Return the (X, Y) coordinate for the center point of the cell that contains the specified text.  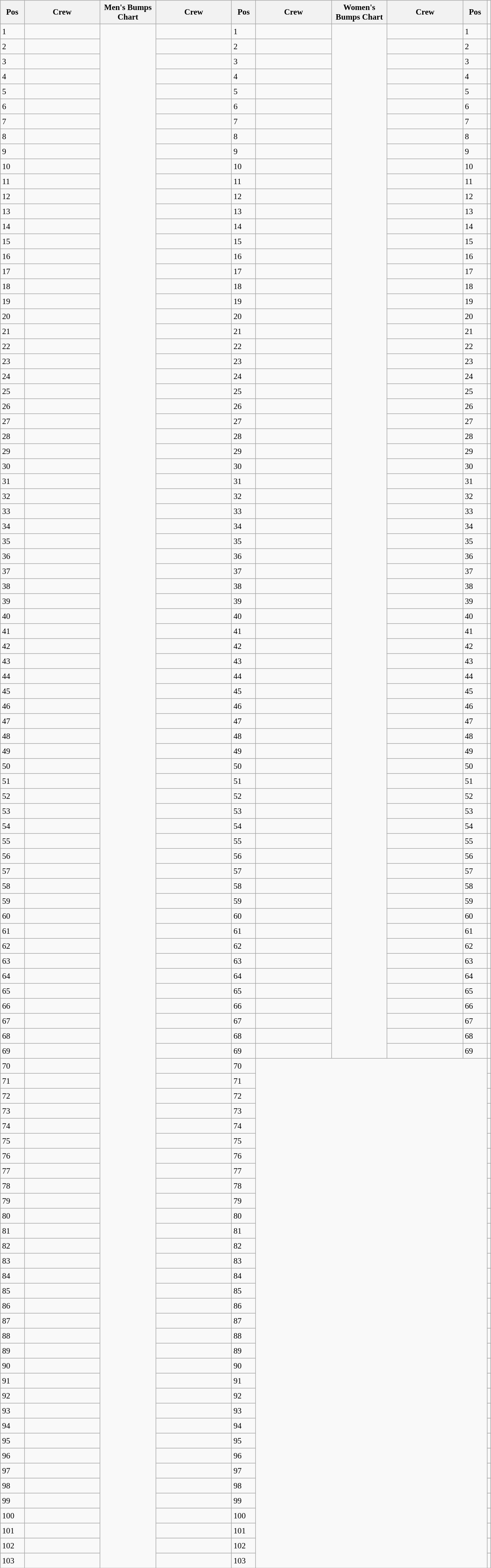
Men's Bumps Chart (128, 12)
Women's Bumps Chart (360, 12)
